Pinpoint the cell where the given text exists, returning its (X, Y) midpoint coordinate. 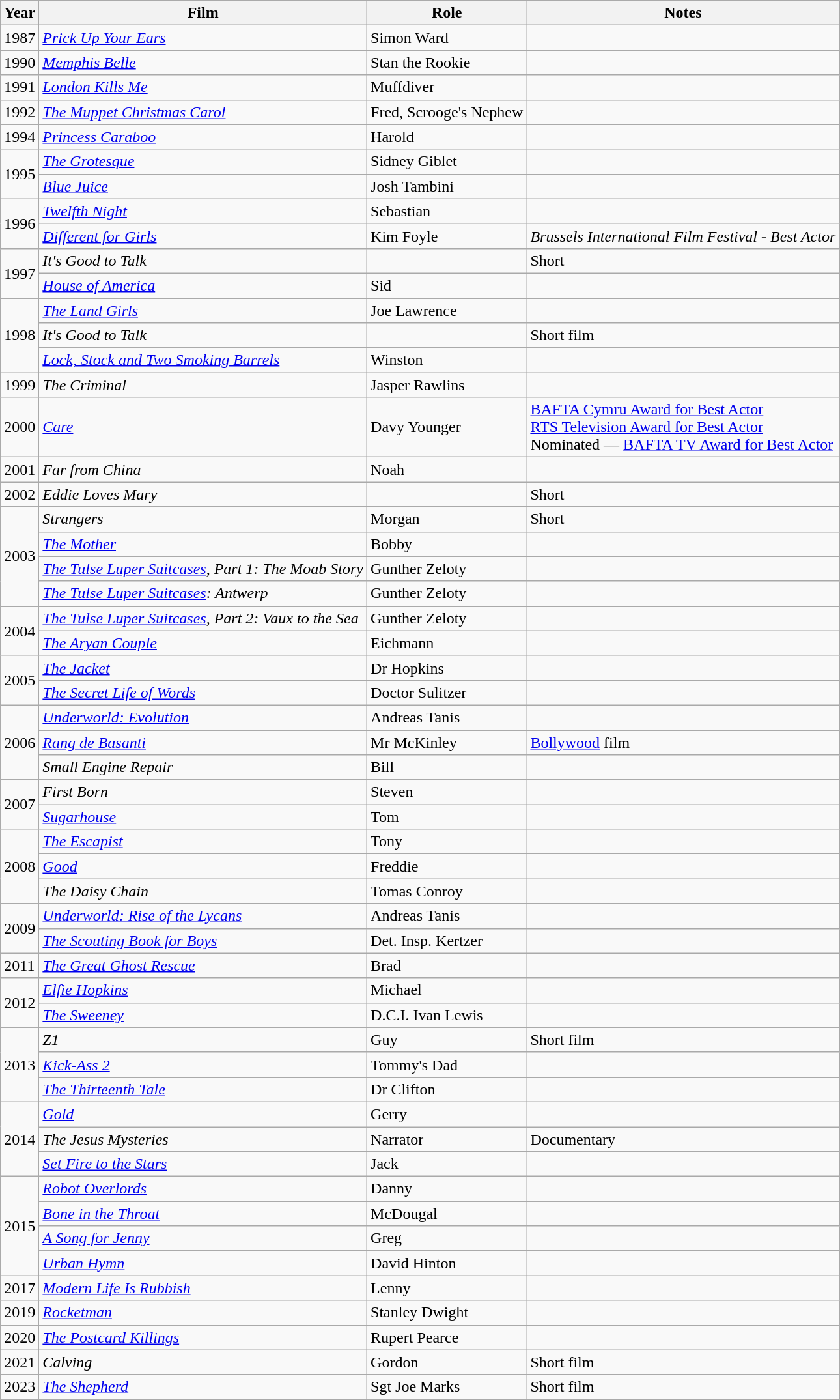
A Song for Jenny (203, 1238)
Film (203, 13)
1994 (20, 137)
Far from China (203, 470)
The Tulse Luper Suitcases, Part 2: Vaux to the Sea (203, 618)
Jasper Rawlins (447, 385)
1995 (20, 174)
Underworld: Evolution (203, 717)
Twelfth Night (203, 211)
The Thirteenth Tale (203, 1089)
Dr Clifton (447, 1089)
The Land Girls (203, 311)
Joe Lawrence (447, 311)
Bill (447, 767)
Mr McKinley (447, 742)
Davy Younger (447, 427)
2002 (20, 494)
Doctor Sulitzer (447, 693)
Sebastian (447, 211)
Z1 (203, 1040)
Gerry (447, 1114)
Rocketman (203, 1313)
McDougal (447, 1214)
Underworld: Rise of the Lycans (203, 916)
Fred, Scrooge's Nephew (447, 112)
The Tulse Luper Suitcases: Antwerp (203, 593)
Danny (447, 1189)
Harold (447, 137)
2020 (20, 1337)
Eichmann (447, 643)
2003 (20, 556)
Urban Hymn (203, 1263)
Winston (447, 360)
Small Engine Repair (203, 767)
2000 (20, 427)
Brad (447, 965)
The Shepherd (203, 1387)
2012 (20, 1003)
Sidney Giblet (447, 162)
Memphis Belle (203, 63)
1997 (20, 273)
Eddie Loves Mary (203, 494)
The Jacket (203, 668)
Det. Insp. Kertzer (447, 941)
1996 (20, 223)
Stan the Rookie (447, 63)
The Great Ghost Rescue (203, 965)
The Grotesque (203, 162)
Kim Foyle (447, 236)
The Escapist (203, 842)
2015 (20, 1226)
The Mother (203, 544)
The Criminal (203, 385)
The Aryan Couple (203, 643)
Guy (447, 1040)
Calving (203, 1362)
Freddie (447, 866)
Lenny (447, 1288)
Elfie Hopkins (203, 990)
2023 (20, 1387)
Princess Caraboo (203, 137)
Good (203, 866)
Steven (447, 792)
The Muppet Christmas Carol (203, 112)
D.C.I. Ivan Lewis (447, 1015)
Michael (447, 990)
1990 (20, 63)
Modern Life Is Rubbish (203, 1288)
Tommy's Dad (447, 1064)
House of America (203, 285)
Narrator (447, 1139)
2021 (20, 1362)
2001 (20, 470)
Stanley Dwight (447, 1313)
Bollywood film (683, 742)
Sid (447, 285)
Gold (203, 1114)
Different for Girls (203, 236)
Year (20, 13)
Brussels International Film Festival - Best Actor (683, 236)
2019 (20, 1313)
2017 (20, 1288)
2004 (20, 631)
Bone in the Throat (203, 1214)
David Hinton (447, 1263)
Strangers (203, 519)
The Scouting Book for Boys (203, 941)
Jack (447, 1164)
Prick Up Your Ears (203, 38)
Robot Overlords (203, 1189)
The Daisy Chain (203, 891)
The Secret Life of Words (203, 693)
Lock, Stock and Two Smoking Barrels (203, 360)
Tony (447, 842)
1999 (20, 385)
Rupert Pearce (447, 1337)
Blue Juice (203, 186)
Rang de Basanti (203, 742)
Tom (447, 817)
1987 (20, 38)
2011 (20, 965)
Care (203, 427)
Set Fire to the Stars (203, 1164)
Sugarhouse (203, 817)
The Jesus Mysteries (203, 1139)
Role (447, 13)
London Kills Me (203, 87)
2007 (20, 805)
2014 (20, 1139)
Notes (683, 13)
2006 (20, 742)
Simon Ward (447, 38)
Dr Hopkins (447, 668)
Sgt Joe Marks (447, 1387)
Greg (447, 1238)
Morgan (447, 519)
2005 (20, 680)
1992 (20, 112)
The Tulse Luper Suitcases, Part 1: The Moab Story (203, 569)
The Sweeney (203, 1015)
Kick-Ass 2 (203, 1064)
BAFTA Cymru Award for Best Actor RTS Television Award for Best Actor Nominated — BAFTA TV Award for Best Actor (683, 427)
2013 (20, 1064)
Muffdiver (447, 87)
2008 (20, 866)
Tomas Conroy (447, 891)
Noah (447, 470)
Gordon (447, 1362)
1998 (20, 336)
First Born (203, 792)
Bobby (447, 544)
The Postcard Killings (203, 1337)
1991 (20, 87)
Documentary (683, 1139)
Josh Tambini (447, 186)
2009 (20, 928)
